Output the [x, y] coordinate of the center of the cell containing the given text.  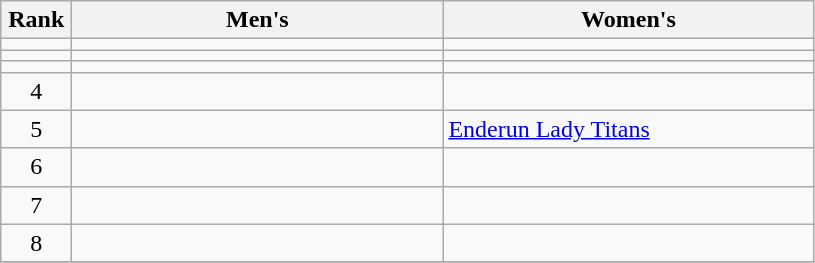
Rank [36, 20]
Women's [628, 20]
4 [36, 91]
Enderun Lady Titans [628, 129]
5 [36, 129]
8 [36, 243]
7 [36, 205]
6 [36, 167]
Men's [258, 20]
